Search for the cell housing the specified text and yield its [x, y] center coordinate. 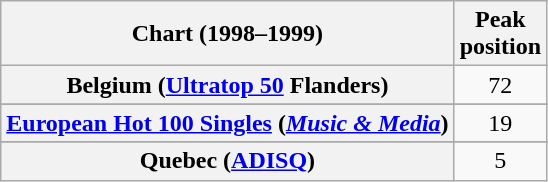
Belgium (Ultratop 50 Flanders) [228, 85]
72 [500, 85]
Chart (1998–1999) [228, 34]
Quebec (ADISQ) [228, 161]
European Hot 100 Singles (Music & Media) [228, 123]
19 [500, 123]
5 [500, 161]
Peakposition [500, 34]
